Search for the cell housing the specified text and yield its [X, Y] center coordinate. 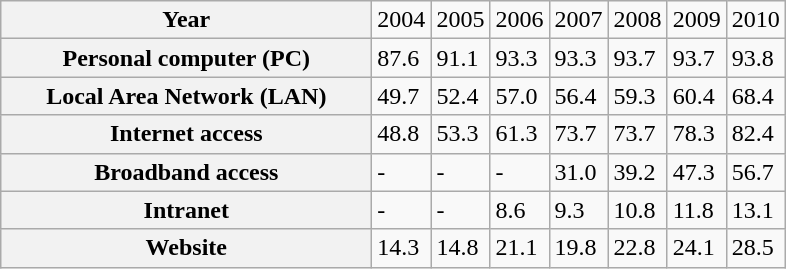
Intranet [186, 210]
Broadband access [186, 172]
47.3 [696, 172]
9.3 [578, 210]
8.6 [520, 210]
14.3 [402, 248]
Personal computer (PC) [186, 58]
2009 [696, 20]
52.4 [460, 96]
28.5 [756, 248]
82.4 [756, 134]
21.1 [520, 248]
22.8 [638, 248]
Internet access [186, 134]
19.8 [578, 248]
2006 [520, 20]
78.3 [696, 134]
14.8 [460, 248]
56.7 [756, 172]
60.4 [696, 96]
31.0 [578, 172]
24.1 [696, 248]
11.8 [696, 210]
Website [186, 248]
53.3 [460, 134]
2004 [402, 20]
87.6 [402, 58]
57.0 [520, 96]
2010 [756, 20]
13.1 [756, 210]
61.3 [520, 134]
68.4 [756, 96]
91.1 [460, 58]
2008 [638, 20]
48.8 [402, 134]
Year [186, 20]
Local Area Network (LAN) [186, 96]
49.7 [402, 96]
56.4 [578, 96]
39.2 [638, 172]
2007 [578, 20]
59.3 [638, 96]
2005 [460, 20]
93.8 [756, 58]
10.8 [638, 210]
